Identify which cell holds the provided text, then report its (x, y) central coordinate. 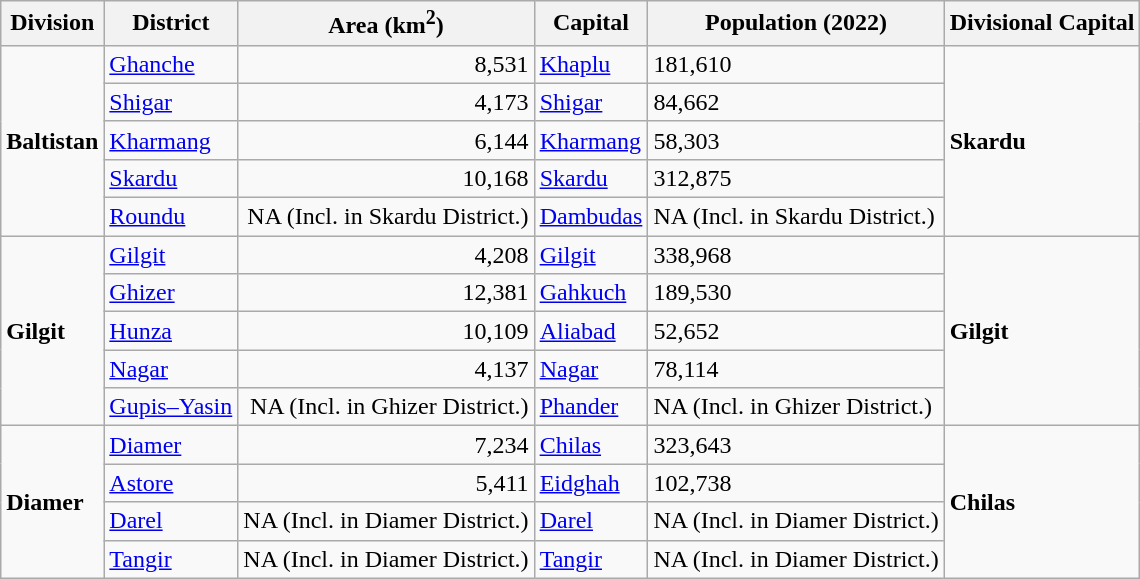
Gupis–Yasin (171, 407)
5,411 (386, 483)
312,875 (796, 178)
Astore (171, 483)
7,234 (386, 445)
10,168 (386, 178)
Capital (591, 24)
10,109 (386, 331)
Ghizer (171, 293)
Hunza (171, 331)
58,303 (796, 140)
338,968 (796, 255)
Ghanche (171, 64)
102,738 (796, 483)
4,173 (386, 102)
Phander (591, 407)
Eidghah (591, 483)
Khaplu (591, 64)
Area (km2) (386, 24)
Gahkuch (591, 293)
181,610 (796, 64)
Population (2022) (796, 24)
Divisional Capital (1042, 24)
323,643 (796, 445)
78,114 (796, 369)
Division (52, 24)
189,530 (796, 293)
Aliabad (591, 331)
52,652 (796, 331)
Dambudas (591, 217)
Baltistan (52, 140)
Roundu (171, 217)
4,208 (386, 255)
District (171, 24)
6,144 (386, 140)
4,137 (386, 369)
8,531 (386, 64)
84,662 (796, 102)
12,381 (386, 293)
